Locate the cell with the specified text and output its [X, Y] center coordinate. 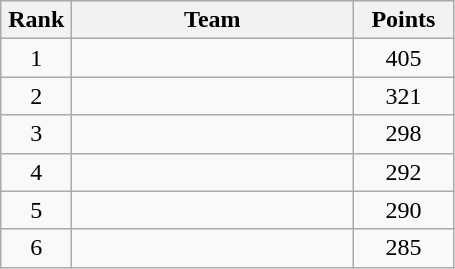
1 [36, 58]
298 [404, 134]
321 [404, 96]
4 [36, 172]
Points [404, 20]
Rank [36, 20]
6 [36, 248]
3 [36, 134]
5 [36, 210]
285 [404, 248]
290 [404, 210]
405 [404, 58]
Team [212, 20]
292 [404, 172]
2 [36, 96]
